Identify which cell holds the provided text, then report its (x, y) central coordinate. 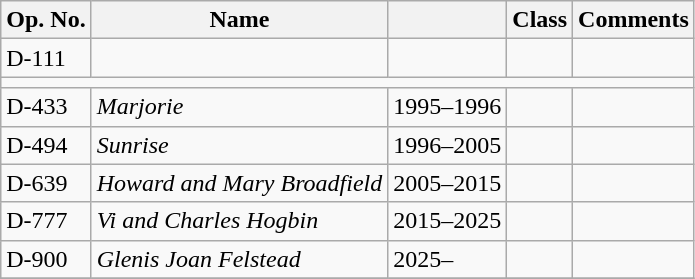
Class (540, 20)
Glenis Joan Felstead (240, 259)
D-639 (46, 183)
Comments (634, 20)
Name (240, 20)
Sunrise (240, 145)
1996–2005 (448, 145)
2015–2025 (448, 221)
Vi and Charles Hogbin (240, 221)
D-494 (46, 145)
1995–1996 (448, 107)
Op. No. (46, 20)
Howard and Mary Broadfield (240, 183)
D-433 (46, 107)
D-111 (46, 58)
2005–2015 (448, 183)
D-777 (46, 221)
Marjorie (240, 107)
2025– (448, 259)
D-900 (46, 259)
